Locate the cell with the specified text and output its (X, Y) center coordinate. 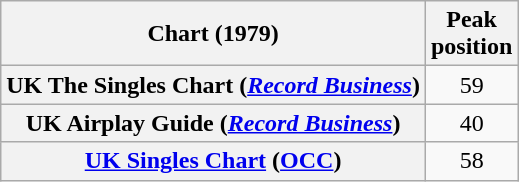
UK The Singles Chart (Record Business) (214, 85)
Chart (1979) (214, 34)
UK Airplay Guide (Record Business) (214, 123)
Peakposition (471, 34)
40 (471, 123)
59 (471, 85)
58 (471, 161)
UK Singles Chart (OCC) (214, 161)
